Provide the (X, Y) coordinate of the cell's center where the given text is located.  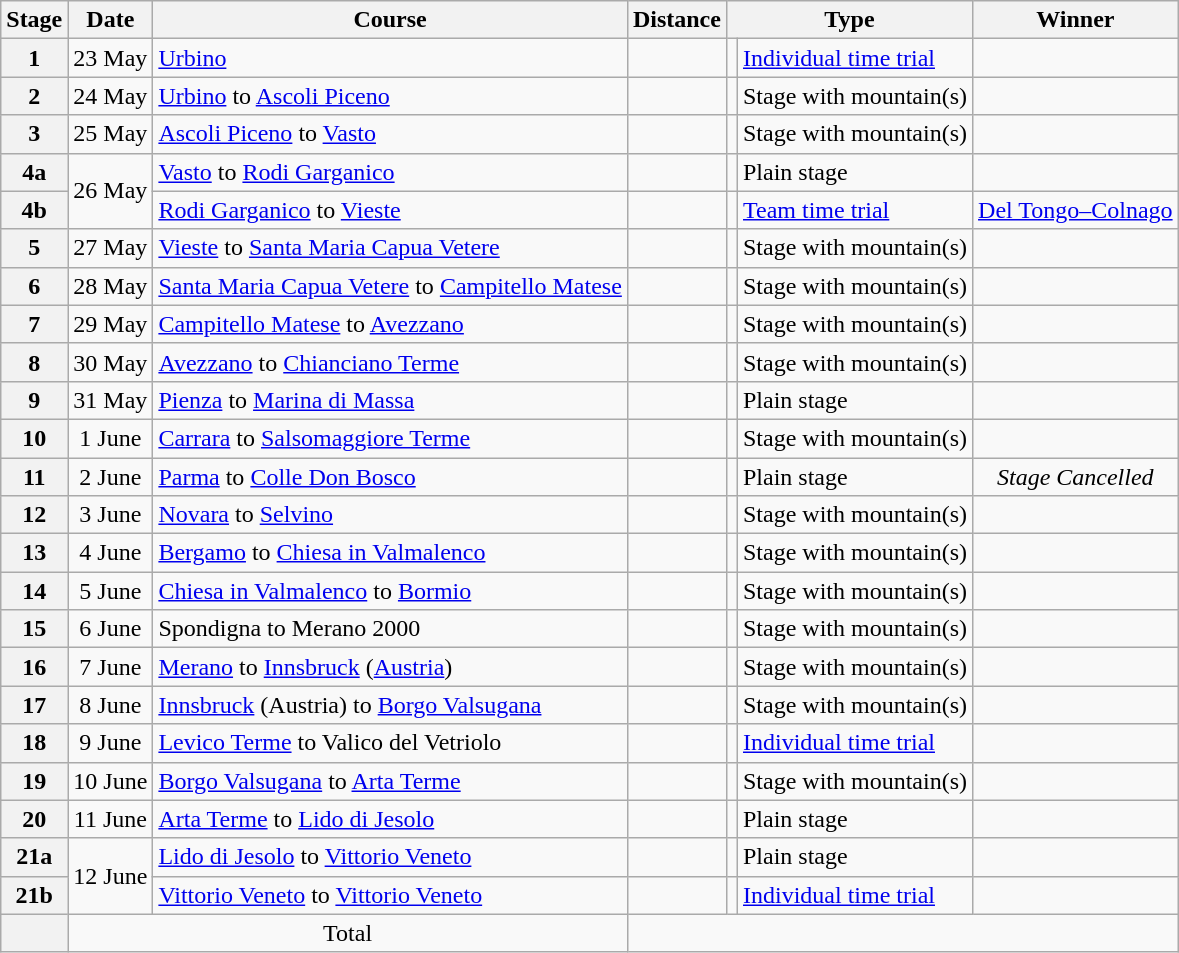
19 (34, 781)
Campitello Matese to Avezzano (390, 324)
10 (34, 438)
Pienza to Marina di Massa (390, 400)
Vittorio Veneto to Vittorio Veneto (390, 895)
Distance (676, 20)
12 June (110, 876)
Stage (34, 20)
8 (34, 362)
Novara to Selvino (390, 515)
Stage Cancelled (1076, 477)
12 (34, 515)
1 June (110, 438)
Del Tongo–Colnago (1076, 210)
20 (34, 819)
9 (34, 400)
Carrara to Salsomaggiore Terme (390, 438)
Parma to Colle Don Bosco (390, 477)
Borgo Valsugana to Arta Terme (390, 781)
16 (34, 667)
23 May (110, 58)
Spondigna to Merano 2000 (390, 629)
13 (34, 553)
Urbino (390, 58)
8 June (110, 705)
11 (34, 477)
Avezzano to Chianciano Terme (390, 362)
15 (34, 629)
18 (34, 743)
17 (34, 705)
Lido di Jesolo to Vittorio Veneto (390, 857)
14 (34, 591)
Date (110, 20)
4a (34, 172)
Team time trial (854, 210)
Rodi Garganico to Vieste (390, 210)
Chiesa in Valmalenco to Bormio (390, 591)
2 June (110, 477)
2 (34, 96)
Santa Maria Capua Vetere to Campitello Matese (390, 286)
Winner (1076, 20)
Vasto to Rodi Garganico (390, 172)
6 (34, 286)
7 (34, 324)
Ascoli Piceno to Vasto (390, 134)
Innsbruck (Austria) to Borgo Valsugana (390, 705)
1 (34, 58)
21a (34, 857)
6 June (110, 629)
26 May (110, 191)
5 (34, 248)
27 May (110, 248)
5 June (110, 591)
9 June (110, 743)
Merano to Innsbruck (Austria) (390, 667)
3 June (110, 515)
28 May (110, 286)
Urbino to Ascoli Piceno (390, 96)
3 (34, 134)
21b (34, 895)
11 June (110, 819)
31 May (110, 400)
29 May (110, 324)
Levico Terme to Valico del Vetriolo (390, 743)
Vieste to Santa Maria Capua Vetere (390, 248)
Bergamo to Chiesa in Valmalenco (390, 553)
7 June (110, 667)
Total (348, 933)
30 May (110, 362)
24 May (110, 96)
Course (390, 20)
10 June (110, 781)
Type (849, 20)
25 May (110, 134)
4b (34, 210)
Arta Terme to Lido di Jesolo (390, 819)
4 June (110, 553)
